From the cell containing the given text, extract its center point as (X, Y) coordinate. 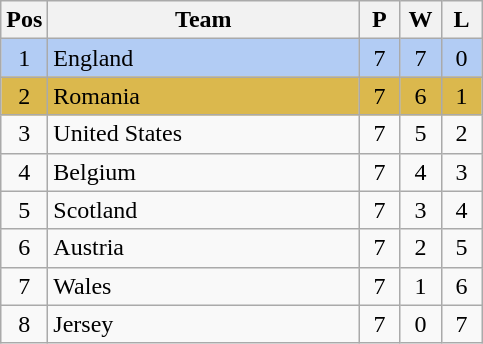
United States (204, 134)
Jersey (204, 324)
Austria (204, 248)
Belgium (204, 172)
L (462, 20)
Team (204, 20)
Wales (204, 286)
P (380, 20)
8 (24, 324)
England (204, 58)
Pos (24, 20)
W (420, 20)
Scotland (204, 210)
Romania (204, 96)
